For the text-containing cell, return its midpoint in [X, Y] coordinate format. 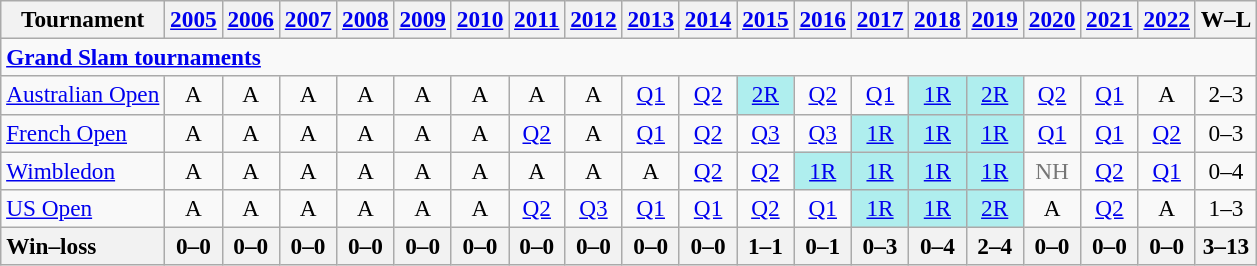
2022 [1166, 19]
Wimbledon [83, 170]
1–3 [1226, 208]
0–1 [822, 246]
NH [1052, 170]
2011 [537, 19]
2016 [822, 19]
W–L [1226, 19]
2020 [1052, 19]
1–1 [766, 246]
2–3 [1226, 95]
2017 [880, 19]
French Open [83, 133]
Australian Open [83, 95]
2008 [366, 19]
2014 [708, 19]
2019 [994, 19]
2005 [194, 19]
2007 [308, 19]
2015 [766, 19]
Win–loss [83, 246]
2021 [1110, 19]
US Open [83, 208]
Grand Slam tournaments [629, 57]
2009 [422, 19]
2006 [250, 19]
2013 [650, 19]
2–4 [994, 246]
2012 [594, 19]
3–13 [1226, 246]
2010 [480, 19]
Tournament [83, 19]
2018 [938, 19]
